Scan for the cell matching the given text and deliver its [x, y] coordinate at center. 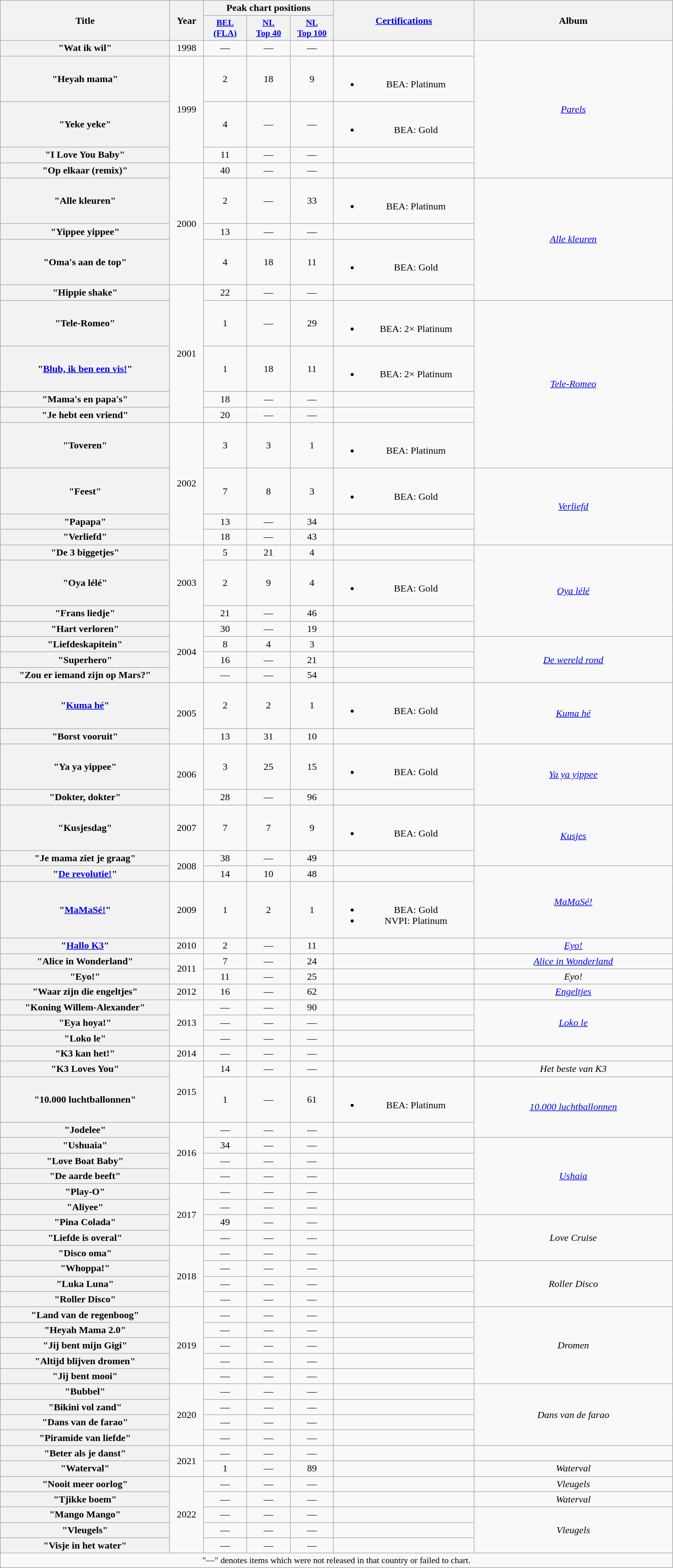
2022 [187, 1515]
BEL(FLA) [225, 28]
Album [574, 20]
BEA: GoldNVPI: Platinum [404, 910]
2016 [187, 1153]
2019 [187, 1345]
"Mama's en papa's" [85, 399]
Dromen [574, 1345]
"Liefde is overal" [85, 1238]
61 [312, 1099]
43 [312, 537]
2006 [187, 775]
54 [312, 675]
"Love Boat Baby" [85, 1161]
2011 [187, 969]
Certifications [404, 20]
Peak chart positions [269, 8]
"Loko le" [85, 1038]
"Luka Luna" [85, 1284]
Ya ya yippee [574, 775]
"De aarde beeft" [85, 1176]
"Waterval" [85, 1469]
"Superhero" [85, 659]
2004 [187, 652]
"Land van de regenboog" [85, 1314]
2007 [187, 828]
Tele-Romeo [574, 384]
"Oya lélé" [85, 583]
22 [225, 292]
2012 [187, 992]
2002 [187, 484]
"Blub, ik ben een vis!" [85, 369]
NLTop 40 [269, 28]
"Papapa" [85, 522]
"Alice in Wonderland" [85, 961]
96 [312, 797]
"Mango Mango" [85, 1515]
62 [312, 992]
2020 [187, 1415]
Engeltjes [574, 992]
2001 [187, 353]
"Roller Disco" [85, 1299]
30 [225, 629]
"De revolutie!" [85, 874]
"Heyah Mama 2.0" [85, 1330]
"Ushuaia" [85, 1145]
40 [225, 170]
15 [312, 767]
2015 [187, 1092]
2000 [187, 224]
29 [312, 323]
"Je mama ziet je graag" [85, 858]
"Eya hoya!" [85, 1023]
Parels [574, 109]
"Eyo!" [85, 976]
"Kuma hé" [85, 705]
"Hart verloren" [85, 629]
"Koning Willem-Alexander" [85, 1007]
2021 [187, 1461]
24 [312, 961]
"Piramide van liefde" [85, 1438]
"Op elkaar (remix)" [85, 170]
48 [312, 874]
"Play-O" [85, 1192]
"MaMaSé!" [85, 910]
"Whoppa!" [85, 1268]
"Oma's aan de top" [85, 262]
"Ya ya yippee" [85, 767]
10.000 luchtballonnen [574, 1107]
"Bikini vol zand" [85, 1407]
Verliefd [574, 506]
Year [187, 20]
Het beste van K3 [574, 1069]
"Waar zijn die engeltjes" [85, 992]
2009 [187, 910]
De wereld rond [574, 659]
Oya lélé [574, 590]
1998 [187, 48]
2018 [187, 1276]
"Jodelee" [85, 1130]
"Vleugels" [85, 1530]
"Disco oma" [85, 1253]
"Wat ik wil" [85, 48]
"I Love You Baby" [85, 155]
33 [312, 201]
"Pina Colada" [85, 1222]
19 [312, 629]
"Aliyee" [85, 1207]
"Jij bent mooi" [85, 1376]
"Dokter, dokter" [85, 797]
"Feest" [85, 491]
2017 [187, 1215]
"10.000 luchtballonnen" [85, 1099]
"Hippie shake" [85, 292]
"Toveren" [85, 446]
"Yeke yeke" [85, 125]
"De 3 biggetjes" [85, 552]
"Borst vooruit" [85, 736]
90 [312, 1007]
MaMaSé! [574, 902]
1999 [187, 109]
Title [85, 20]
"Dans van de farao" [85, 1422]
"Frans liedje" [85, 613]
Roller Disco [574, 1284]
Kuma hé [574, 713]
38 [225, 858]
"Liefdeskapitein" [85, 644]
"Jij bent mijn Gigi" [85, 1345]
"Tele-Romeo" [85, 323]
5 [225, 552]
"Altijd blijven dromen" [85, 1361]
Alle kleuren [574, 239]
"Zou er iemand zijn op Mars?" [85, 675]
"Yippee yippee" [85, 231]
Loko le [574, 1023]
"Alle kleuren" [85, 201]
28 [225, 797]
2013 [187, 1023]
2014 [187, 1053]
Dans van de farao [574, 1415]
2010 [187, 946]
"Visje in het water" [85, 1545]
2008 [187, 866]
"Nooit meer oorlog" [85, 1484]
"Kusjesdag" [85, 828]
"Tjikke boem" [85, 1499]
46 [312, 613]
"K3 kan het!" [85, 1053]
"Heyah mama" [85, 78]
"Hallo K3" [85, 946]
2005 [187, 713]
NLTop 100 [312, 28]
2003 [187, 583]
Ushaia [574, 1176]
"Bubbel" [85, 1392]
20 [225, 415]
Love Cruise [574, 1238]
"Verliefd" [85, 537]
31 [269, 736]
"Je hebt een vriend" [85, 415]
"K3 Loves You" [85, 1069]
Alice in Wonderland [574, 961]
Kusjes [574, 835]
"Beter als je danst" [85, 1453]
"—" denotes items which were not released in that country or failed to chart. [336, 1560]
89 [312, 1469]
